For the text-containing cell, return its midpoint in (x, y) coordinate format. 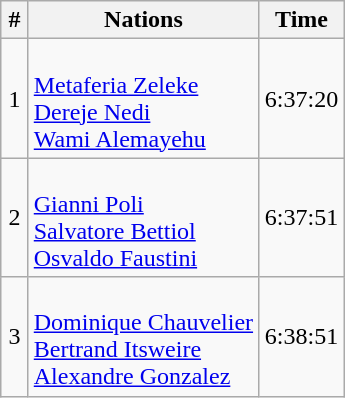
Metaferia ZelekeDereje NediWami Alemayehu (143, 98)
# (14, 20)
Gianni PoliSalvatore BettiolOsvaldo Faustini (143, 218)
1 (14, 98)
Dominique ChauvelierBertrand ItsweireAlexandre Gonzalez (143, 336)
3 (14, 336)
6:38:51 (302, 336)
Time (302, 20)
Nations (143, 20)
2 (14, 218)
6:37:51 (302, 218)
6:37:20 (302, 98)
